Find where the given text appears and provide that cell's center as (X, Y) coordinate. 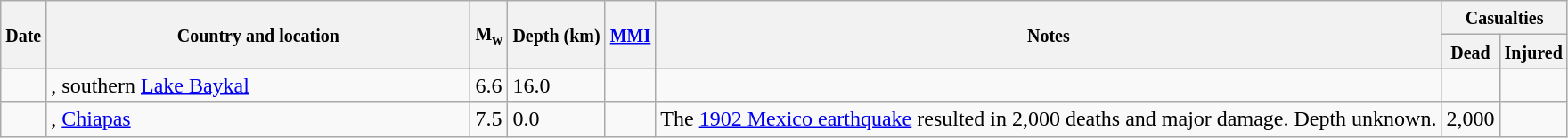
Dead (1470, 52)
Casualties (1504, 18)
, Chiapas (258, 119)
MMI (631, 35)
16.0 (556, 85)
6.6 (489, 85)
Notes (1049, 35)
Depth (km) (556, 35)
The 1902 Mexico earthquake resulted in 2,000 deaths and major damage. Depth unknown. (1049, 119)
7.5 (489, 119)
0.0 (556, 119)
Date (23, 35)
Injured (1533, 52)
2,000 (1470, 119)
Country and location (258, 35)
, southern Lake Baykal (258, 85)
Mw (489, 35)
